Pinpoint the cell where the given text exists, returning its (X, Y) midpoint coordinate. 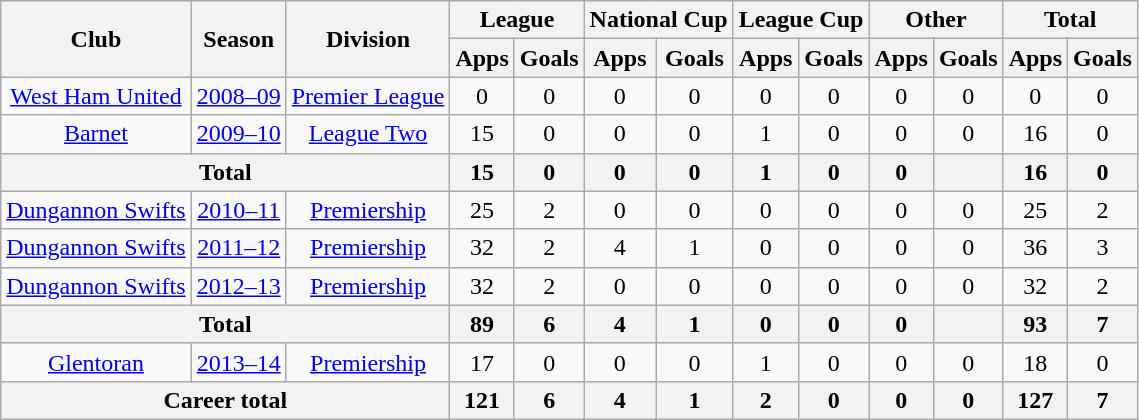
Premier League (368, 96)
2012–13 (238, 286)
18 (1035, 362)
Other (936, 20)
Career total (226, 400)
League Cup (801, 20)
Season (238, 39)
League Two (368, 134)
121 (482, 400)
League (517, 20)
36 (1035, 248)
Club (96, 39)
2008–09 (238, 96)
93 (1035, 324)
89 (482, 324)
17 (482, 362)
127 (1035, 400)
Division (368, 39)
West Ham United (96, 96)
National Cup (658, 20)
2010–11 (238, 210)
2013–14 (238, 362)
Barnet (96, 134)
3 (1103, 248)
Glentoran (96, 362)
2009–10 (238, 134)
2011–12 (238, 248)
